Extract the (x, y) coordinate from the center of the cell holding the provided text.  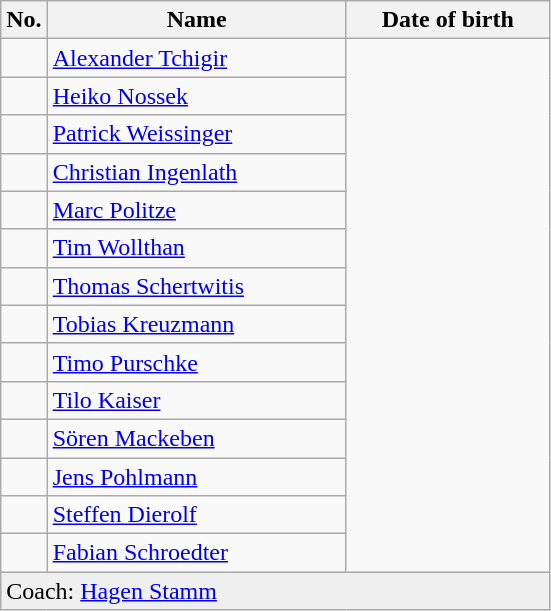
No. (24, 20)
Tobias Kreuzmann (196, 324)
Tim Wollthan (196, 248)
Name (196, 20)
Coach: Hagen Stamm (276, 591)
Christian Ingenlath (196, 172)
Sören Mackeben (196, 438)
Tilo Kaiser (196, 400)
Steffen Dierolf (196, 515)
Alexander Tchigir (196, 58)
Date of birth (448, 20)
Marc Politze (196, 210)
Patrick Weissinger (196, 134)
Timo Purschke (196, 362)
Fabian Schroedter (196, 553)
Heiko Nossek (196, 96)
Jens Pohlmann (196, 477)
Thomas Schertwitis (196, 286)
